Provide the (X, Y) coordinate of the cell's center where the given text is located.  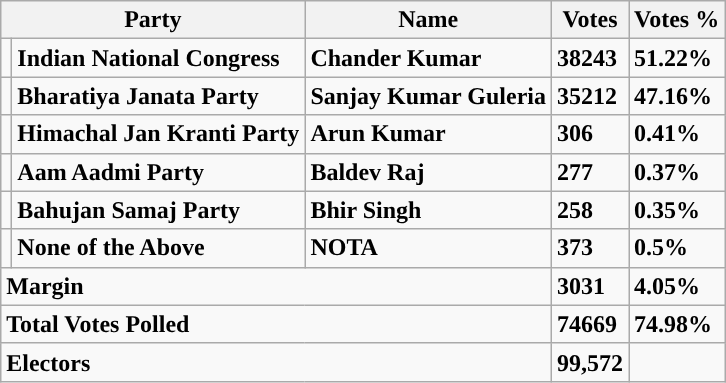
Total Votes Polled (276, 324)
Party (153, 20)
74.98% (677, 324)
35212 (590, 96)
373 (590, 248)
38243 (590, 58)
47.16% (677, 96)
4.05% (677, 286)
277 (590, 172)
Himachal Jan Kranti Party (158, 134)
Votes (590, 20)
Arun Kumar (428, 134)
Baldev Raj (428, 172)
0.41% (677, 134)
Chander Kumar (428, 58)
99,572 (590, 362)
Bahujan Samaj Party (158, 210)
0.5% (677, 248)
258 (590, 210)
None of the Above (158, 248)
Sanjay Kumar Guleria (428, 96)
0.35% (677, 210)
Aam Aadmi Party (158, 172)
74669 (590, 324)
306 (590, 134)
Name (428, 20)
Margin (276, 286)
Bhir Singh (428, 210)
Indian National Congress (158, 58)
Electors (276, 362)
Votes % (677, 20)
51.22% (677, 58)
NOTA (428, 248)
Bharatiya Janata Party (158, 96)
3031 (590, 286)
0.37% (677, 172)
